Provide the (X, Y) coordinate of the cell's center where the given text is located.  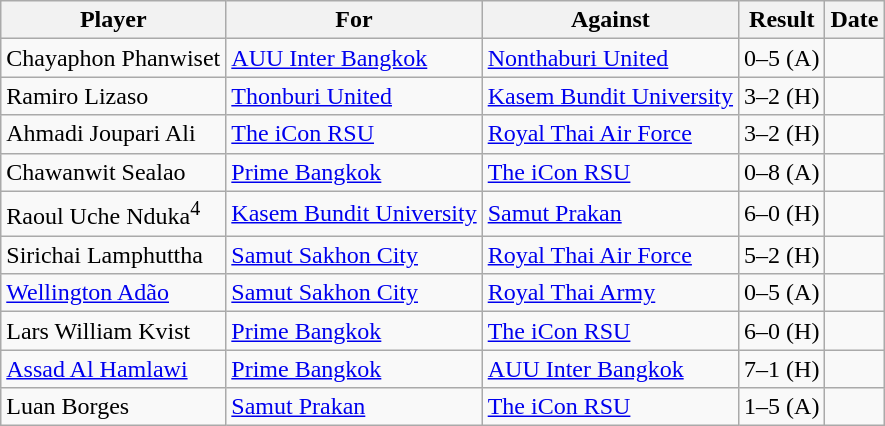
Chayaphon Phanwiset (114, 58)
7–1 (H) (782, 369)
Result (782, 20)
Player (114, 20)
Lars William Kvist (114, 331)
For (354, 20)
Chawanwit Sealao (114, 172)
Nonthaburi United (610, 58)
5–2 (H) (782, 255)
Date (854, 20)
Ramiro Lizaso (114, 96)
Luan Borges (114, 407)
Against (610, 20)
Wellington Adão (114, 293)
Ahmadi Joupari Ali (114, 134)
Raoul Uche Nduka4 (114, 214)
Thonburi United (354, 96)
Assad Al Hamlawi (114, 369)
1–5 (A) (782, 407)
Royal Thai Army (610, 293)
0–8 (A) (782, 172)
Sirichai Lamphuttha (114, 255)
